For the text-containing cell, return its midpoint in [X, Y] coordinate format. 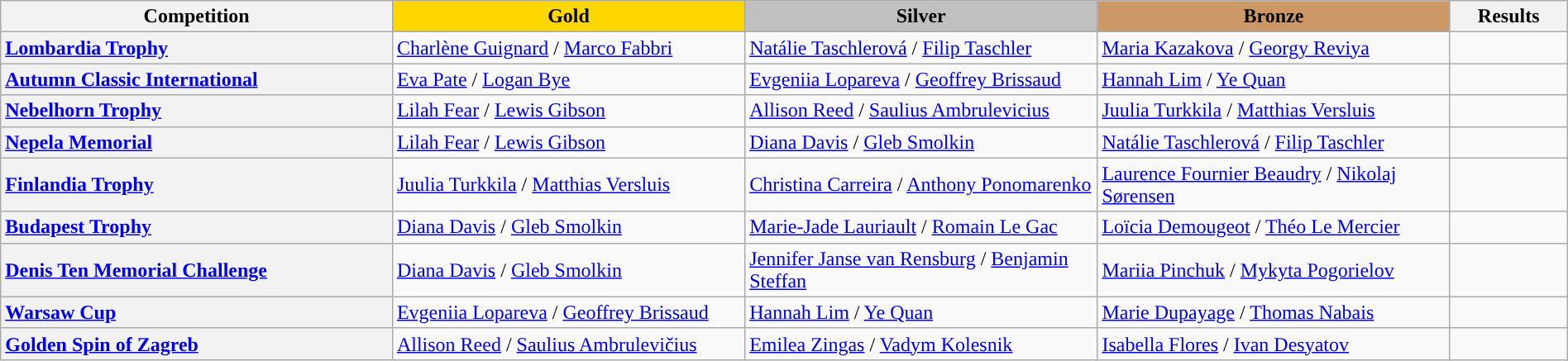
Nebelhorn Trophy [197, 111]
Maria Kazakova / Georgy Reviya [1274, 48]
Bronze [1274, 17]
Christina Carreira / Anthony Ponomarenko [921, 185]
Eva Pate / Logan Bye [568, 79]
Results [1508, 17]
Allison Reed / Saulius Ambrulevičius [568, 344]
Charlène Guignard / Marco Fabbri [568, 48]
Emilea Zingas / Vadym Kolesnik [921, 344]
Autumn Classic International [197, 79]
Marie Dupayage / Thomas Nabais [1274, 312]
Laurence Fournier Beaudry / Nikolaj Sørensen [1274, 185]
Warsaw Cup [197, 312]
Isabella Flores / Ivan Desyatov [1274, 344]
Denis Ten Memorial Challenge [197, 269]
Budapest Trophy [197, 227]
Jennifer Janse van Rensburg / Benjamin Steffan [921, 269]
Nepela Memorial [197, 142]
Competition [197, 17]
Loïcia Demougeot / Théo Le Mercier [1274, 227]
Mariia Pinchuk / Mykyta Pogorielov [1274, 269]
Finlandia Trophy [197, 185]
Silver [921, 17]
Lombardia Trophy [197, 48]
Golden Spin of Zagreb [197, 344]
Marie-Jade Lauriault / Romain Le Gac [921, 227]
Allison Reed / Saulius Ambrulevicius [921, 111]
Gold [568, 17]
